From the cell containing the given text, extract its center point as [x, y] coordinate. 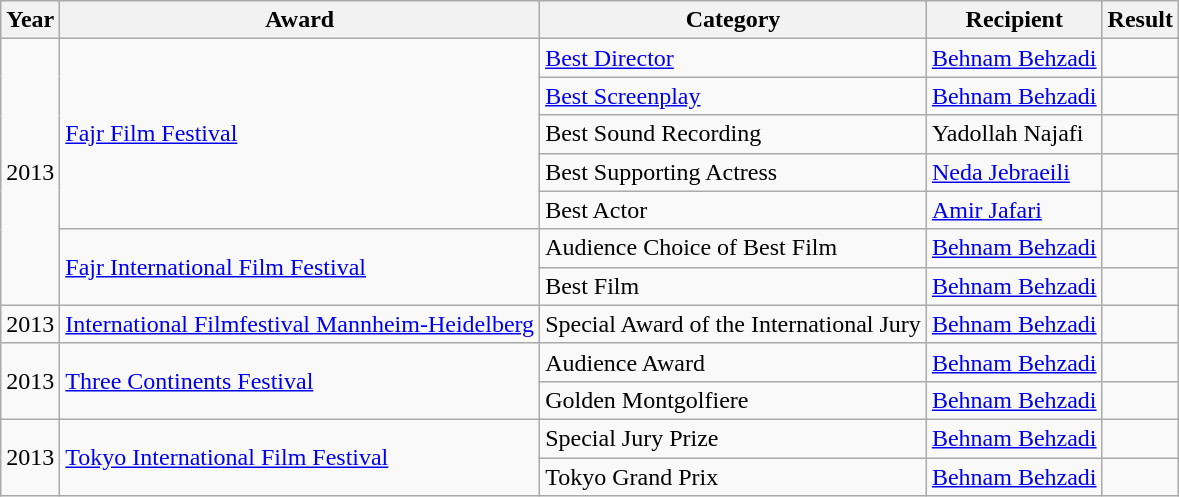
Audience Award [734, 362]
Best Film [734, 286]
Year [30, 20]
Recipient [1014, 20]
Special Jury Prize [734, 438]
Result [1140, 20]
Fajr International Film Festival [300, 267]
Award [300, 20]
Audience Choice of Best Film [734, 248]
Tokyo Grand Prix [734, 477]
Best Screenplay [734, 96]
Best Sound Recording [734, 134]
Fajr Film Festival [300, 134]
Special Award of the International Jury [734, 324]
Amir Jafari [1014, 210]
Golden Montgolfiere [734, 400]
Yadollah Najafi [1014, 134]
Best Supporting Actress [734, 172]
Best Director [734, 58]
Neda Jebraeili [1014, 172]
Tokyo International Film Festival [300, 457]
International Filmfestival Mannheim-Heidelberg [300, 324]
Best Actor [734, 210]
Category [734, 20]
Three Continents Festival [300, 381]
